Detect which cell encompasses the target text, then output its [x, y] center coordinate. 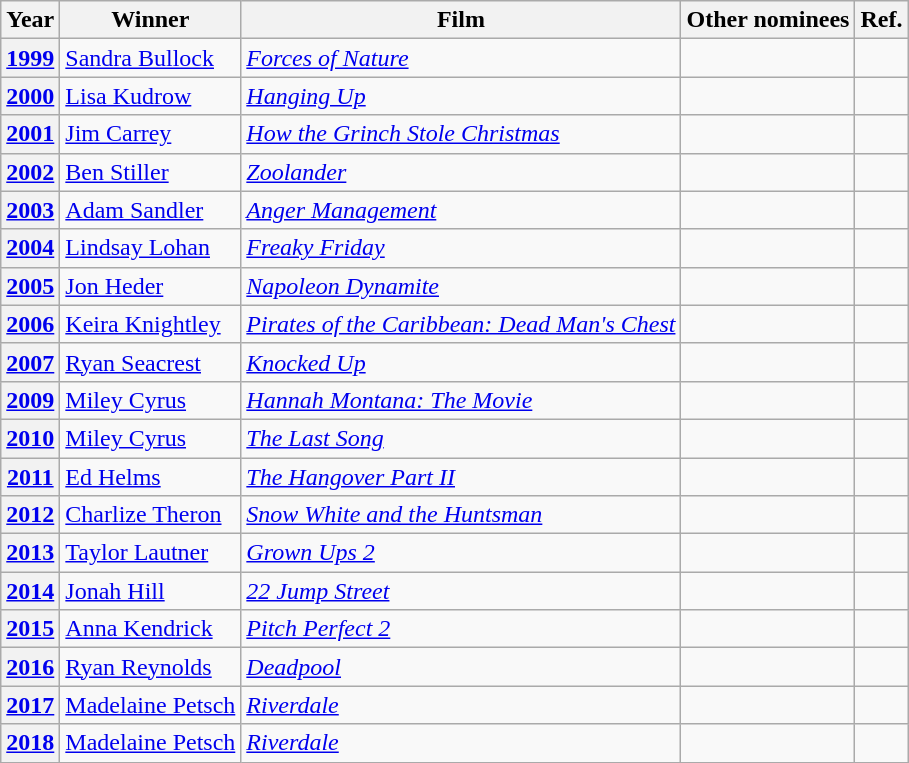
Pitch Perfect 2 [461, 629]
Grown Ups 2 [461, 553]
Ryan Reynolds [150, 667]
Anger Management [461, 210]
2016 [30, 667]
Year [30, 20]
2005 [30, 286]
Winner [150, 20]
The Last Song [461, 438]
2014 [30, 591]
2015 [30, 629]
Ref. [882, 20]
Keira Knightley [150, 324]
2013 [30, 553]
Taylor Lautner [150, 553]
Jon Heder [150, 286]
Deadpool [461, 667]
Snow White and the Huntsman [461, 515]
2004 [30, 248]
2006 [30, 324]
2001 [30, 134]
2011 [30, 477]
Charlize Theron [150, 515]
Other nominees [768, 20]
Sandra Bullock [150, 58]
The Hangover Part II [461, 477]
2000 [30, 96]
2012 [30, 515]
2009 [30, 400]
Freaky Friday [461, 248]
How the Grinch Stole Christmas [461, 134]
Napoleon Dynamite [461, 286]
Hanging Up [461, 96]
Knocked Up [461, 362]
Hannah Montana: The Movie [461, 400]
Film [461, 20]
2003 [30, 210]
Ben Stiller [150, 172]
Forces of Nature [461, 58]
Ed Helms [150, 477]
2017 [30, 705]
Lindsay Lohan [150, 248]
Jim Carrey [150, 134]
1999 [30, 58]
2002 [30, 172]
Ryan Seacrest [150, 362]
22 Jump Street [461, 591]
Adam Sandler [150, 210]
2007 [30, 362]
Lisa Kudrow [150, 96]
2018 [30, 743]
2010 [30, 438]
Zoolander [461, 172]
Jonah Hill [150, 591]
Pirates of the Caribbean: Dead Man's Chest [461, 324]
Anna Kendrick [150, 629]
